Output the [X, Y] coordinate of the center of the cell containing the given text.  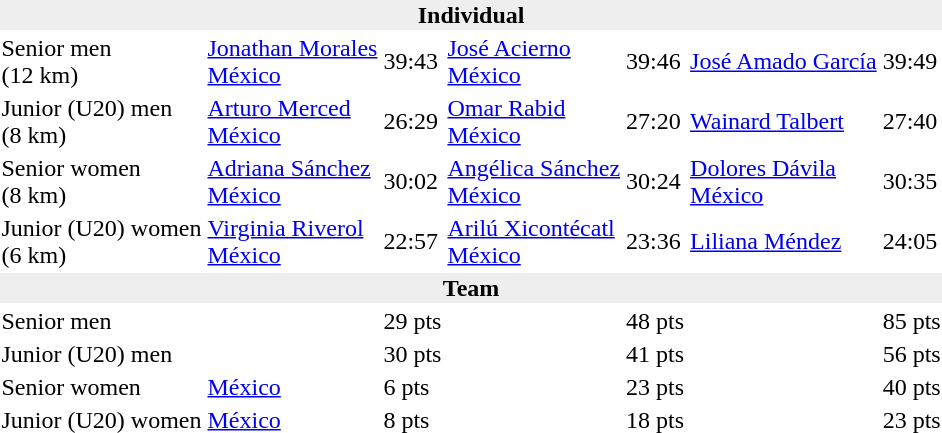
Arturo Merced México [292, 122]
39:46 [656, 62]
48 pts [656, 321]
Adriana Sánchez México [292, 182]
22:57 [412, 242]
30:35 [912, 182]
Liliana Méndez [784, 242]
30:24 [656, 182]
23 pts [656, 387]
Omar Rabid México [534, 122]
39:43 [412, 62]
México [292, 387]
Junior (U20) men [102, 354]
Jonathan Morales México [292, 62]
26:29 [412, 122]
24:05 [912, 242]
Senior men [102, 321]
Senior men(12 km) [102, 62]
29 pts [412, 321]
José Amado García [784, 62]
27:20 [656, 122]
41 pts [656, 354]
30 pts [412, 354]
Virginia Riverol México [292, 242]
Junior (U20) men(8 km) [102, 122]
30:02 [412, 182]
39:49 [912, 62]
Senior women(8 km) [102, 182]
Wainard Talbert [784, 122]
Angélica Sánchez México [534, 182]
40 pts [912, 387]
6 pts [412, 387]
José Acierno México [534, 62]
Dolores Dávila México [784, 182]
23:36 [656, 242]
27:40 [912, 122]
Senior women [102, 387]
85 pts [912, 321]
56 pts [912, 354]
Arilú Xicontécatl México [534, 242]
Individual [471, 15]
Junior (U20) women(6 km) [102, 242]
Team [471, 288]
